Identify which cell holds the provided text, then report its (X, Y) central coordinate. 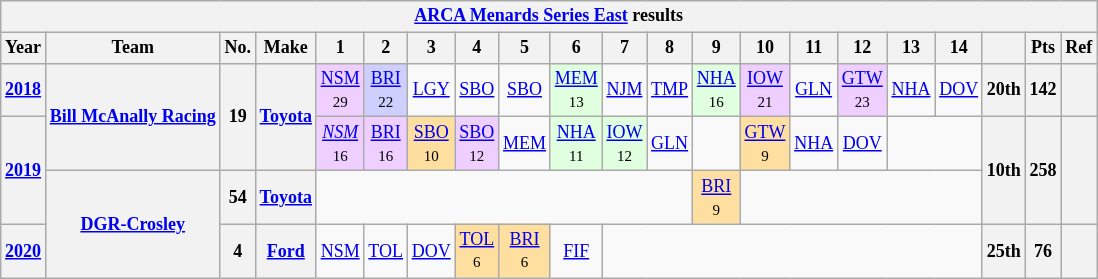
258 (1043, 170)
GTW23 (862, 90)
6 (576, 48)
1 (340, 48)
NSM16 (340, 144)
10th (1004, 170)
13 (911, 48)
NSM29 (340, 90)
Team (132, 48)
NHA16 (716, 90)
NHA11 (576, 144)
BRI16 (386, 144)
14 (959, 48)
Bill McAnally Racing (132, 116)
BRI22 (386, 90)
Ref (1079, 48)
Pts (1043, 48)
Year (24, 48)
20th (1004, 90)
BRI6 (525, 251)
54 (238, 197)
TMP (670, 90)
ARCA Menards Series East results (549, 16)
SBO12 (477, 144)
BRI9 (716, 197)
19 (238, 116)
25th (1004, 251)
142 (1043, 90)
IOW12 (624, 144)
GTW9 (765, 144)
NJM (624, 90)
TOL6 (477, 251)
2018 (24, 90)
LGY (431, 90)
MEM13 (576, 90)
7 (624, 48)
TOL (386, 251)
NSM (340, 251)
2020 (24, 251)
FIF (576, 251)
Ford (286, 251)
2 (386, 48)
8 (670, 48)
Make (286, 48)
3 (431, 48)
SBO10 (431, 144)
IOW21 (765, 90)
No. (238, 48)
9 (716, 48)
76 (1043, 251)
2019 (24, 170)
11 (814, 48)
DGR-Crosley (132, 224)
12 (862, 48)
MEM (525, 144)
10 (765, 48)
5 (525, 48)
